Return [X, Y] of the center of cell containing provided text 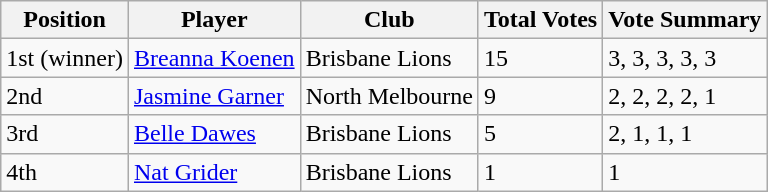
Position [65, 20]
1st (winner) [65, 58]
Club [389, 20]
Vote Summary [685, 20]
Belle Dawes [214, 134]
3, 3, 3, 3, 3 [685, 58]
5 [540, 134]
3rd [65, 134]
Jasmine Garner [214, 96]
15 [540, 58]
2, 2, 2, 2, 1 [685, 96]
2, 1, 1, 1 [685, 134]
2nd [65, 96]
Player [214, 20]
North Melbourne [389, 96]
Total Votes [540, 20]
Nat Grider [214, 172]
9 [540, 96]
4th [65, 172]
Breanna Koenen [214, 58]
